From the cell containing the given text, extract its center point as (x, y) coordinate. 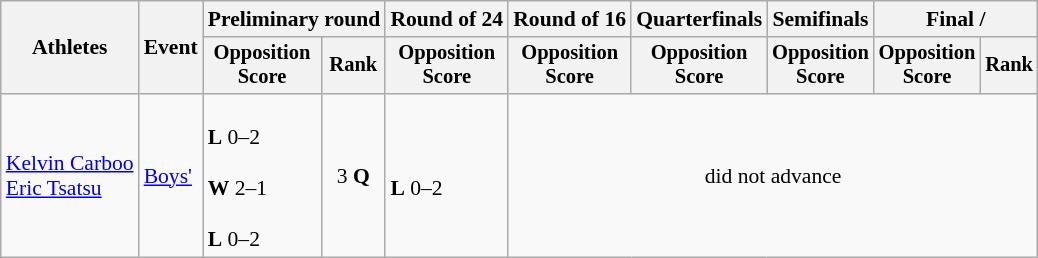
Event (171, 48)
Athletes (70, 48)
L 0–2 (446, 176)
Quarterfinals (699, 19)
Kelvin CarbooEric Tsatsu (70, 176)
Preliminary round (294, 19)
did not advance (773, 176)
Round of 24 (446, 19)
Final / (956, 19)
Round of 16 (570, 19)
Boys' (171, 176)
L 0–2 W 2–1 L 0–2 (262, 176)
Semifinals (820, 19)
3 Q (353, 176)
